Detect which cell encompasses the target text, then output its [X, Y] center coordinate. 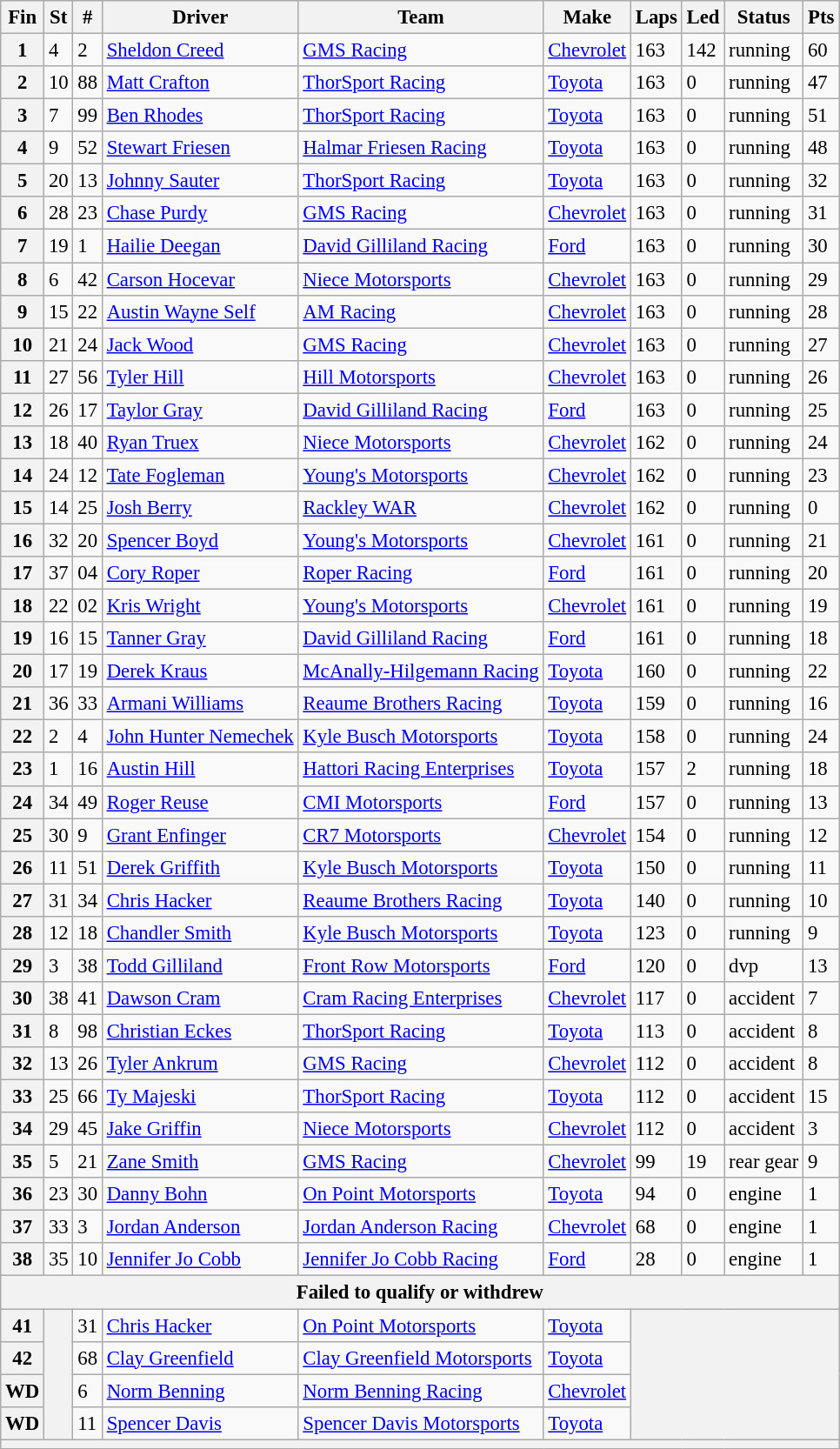
88 [87, 83]
Ty Majeski [200, 1097]
Armani Williams [200, 704]
Roper Racing [421, 573]
Roger Reuse [200, 802]
Ben Rhodes [200, 116]
98 [87, 1031]
Clay Greenfield Motorsports [421, 1358]
Jordan Anderson [200, 1227]
113 [656, 1031]
Carson Hocevar [200, 279]
Jack Wood [200, 344]
Spencer Davis [200, 1423]
150 [656, 867]
Driver [200, 17]
Fin [23, 17]
Stewart Friesen [200, 148]
117 [656, 998]
94 [656, 1194]
120 [656, 965]
Austin Wayne Self [200, 311]
Chandler Smith [200, 933]
Ryan Truex [200, 443]
Grant Enfinger [200, 835]
56 [87, 377]
Taylor Gray [200, 410]
142 [703, 50]
49 [87, 802]
159 [656, 704]
Danny Bohn [200, 1194]
# [87, 17]
Sheldon Creed [200, 50]
Hailie Deegan [200, 246]
Dawson Cram [200, 998]
Matt Crafton [200, 83]
Christian Eckes [200, 1031]
Tyler Ankrum [200, 1064]
Front Row Motorsports [421, 965]
140 [656, 900]
Led [703, 17]
Spencer Davis Motorsports [421, 1423]
John Hunter Nemechek [200, 737]
Cory Roper [200, 573]
04 [87, 573]
154 [656, 835]
Team [421, 17]
Norm Benning Racing [421, 1391]
Hattori Racing Enterprises [421, 770]
CMI Motorsports [421, 802]
Tate Fogleman [200, 475]
St [59, 17]
47 [821, 83]
Jake Griffin [200, 1129]
Jennifer Jo Cobb [200, 1260]
Halmar Friesen Racing [421, 148]
02 [87, 606]
Tyler Hill [200, 377]
Rackley WAR [421, 508]
Johnny Sauter [200, 181]
Todd Gilliland [200, 965]
Hill Motorsports [421, 377]
66 [87, 1097]
AM Racing [421, 311]
60 [821, 50]
dvp [763, 965]
Austin Hill [200, 770]
rear gear [763, 1162]
Failed to qualify or withdrew [420, 1292]
Chase Purdy [200, 213]
Josh Berry [200, 508]
Status [763, 17]
40 [87, 443]
158 [656, 737]
Kris Wright [200, 606]
McAnally-Hilgemann Racing [421, 671]
Make [587, 17]
Derek Kraus [200, 671]
160 [656, 671]
Spencer Boyd [200, 540]
Laps [656, 17]
48 [821, 148]
45 [87, 1129]
Cram Racing Enterprises [421, 998]
Tanner Gray [200, 638]
CR7 Motorsports [421, 835]
Jennifer Jo Cobb Racing [421, 1260]
123 [656, 933]
Clay Greenfield [200, 1358]
52 [87, 148]
Norm Benning [200, 1391]
Jordan Anderson Racing [421, 1227]
Pts [821, 17]
Derek Griffith [200, 867]
Zane Smith [200, 1162]
